Identify which cell holds the provided text, then report its (X, Y) central coordinate. 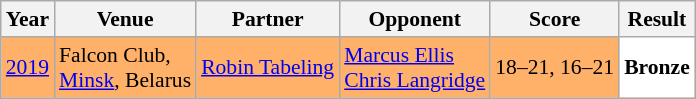
Venue (125, 19)
Year (28, 19)
2019 (28, 68)
18–21, 16–21 (554, 68)
Marcus Ellis Chris Langridge (414, 68)
Falcon Club,Minsk, Belarus (125, 68)
Result (657, 19)
Partner (268, 19)
Bronze (657, 68)
Opponent (414, 19)
Robin Tabeling (268, 68)
Score (554, 19)
